Detect which cell encompasses the target text, then output its (X, Y) center coordinate. 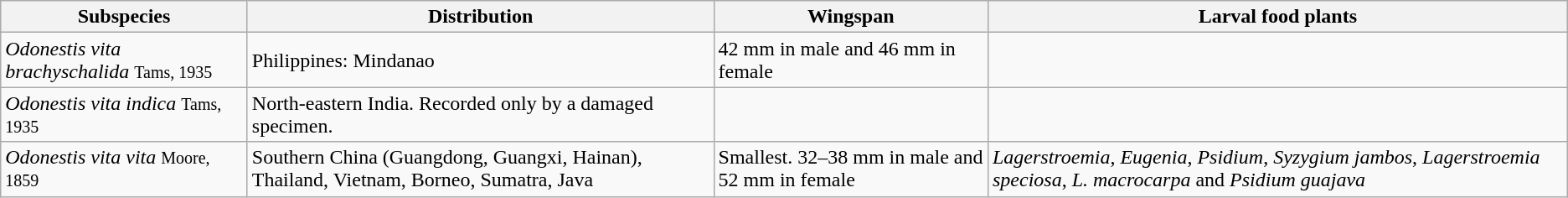
Subspecies (124, 17)
North-eastern India. Recorded only by a damaged specimen. (481, 114)
Odonestis vita vita Moore, 1859 (124, 169)
Odonestis vita brachyschalida Tams, 1935 (124, 60)
Larval food plants (1277, 17)
Southern China (Guangdong, Guangxi, Hainan), Thailand, Vietnam, Borneo, Sumatra, Java (481, 169)
42 mm in male and 46 mm in female (851, 60)
Distribution (481, 17)
Wingspan (851, 17)
Smallest. 32–38 mm in male and 52 mm in female (851, 169)
Philippines: Mindanao (481, 60)
Odonestis vita indica Tams, 1935 (124, 114)
Lagerstroemia, Eugenia, Psidium, Syzygium jambos, Lagerstroemia speciosa, L. macrocarpa and Psidium guajava (1277, 169)
